For the text-containing cell, return its midpoint in [x, y] coordinate format. 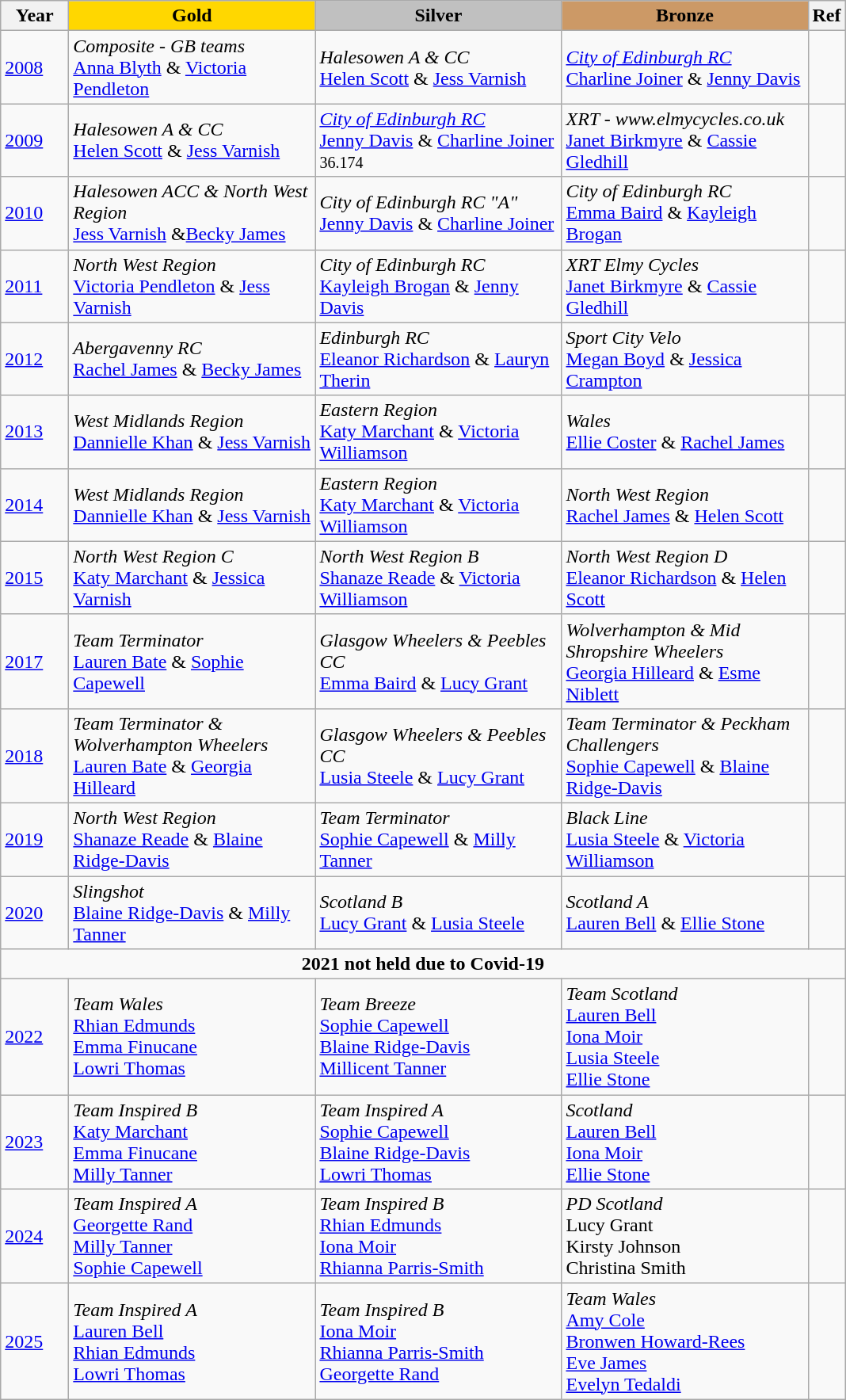
PD ScotlandLucy GrantKirsty JohnsonChristina Smith [684, 1236]
2014 [35, 505]
Team Inspired ASophie Capewell Blaine Ridge-Davis Lowri Thomas [439, 1143]
2008 [35, 67]
ScotlandLauren Bell Iona Moir Ellie Stone [684, 1143]
Edinburgh RCEleanor Richardson & Lauryn Therin [439, 359]
WalesEllie Coster & Rachel James [684, 432]
XRT - www.elmycycles.co.uk Janet Birkmyre & Cassie Gledhill [684, 140]
Glasgow Wheelers & Peebles CC Lusia Steele & Lucy Grant [439, 756]
North West Region CKaty Marchant & Jessica Varnish [192, 578]
2013 [35, 432]
Team BreezeSophie Capewell Blaine Ridge-Davis Millicent Tanner [439, 1037]
Team ScotlandLauren BellIona Moir Lusia Steele Ellie Stone [684, 1037]
Team TerminatorLauren Bate & Sophie Capewell [192, 661]
2017 [35, 661]
Team Terminator & Wolverhampton WheelersLauren Bate & Georgia Hilleard [192, 756]
Year [35, 16]
City of Edinburgh RCEmma Baird & Kayleigh Brogan [684, 213]
Team Inspired ALauren BellRhian EdmundsLowri Thomas [192, 1341]
North West RegionVictoria Pendleton & Jess Varnish [192, 286]
Team Inspired BRhian EdmundsIona MoirRhianna Parris-Smith [439, 1236]
North West Region DEleanor Richardson & Helen Scott [684, 578]
2009 [35, 140]
Composite - GB teamsAnna Blyth & Victoria Pendleton [192, 67]
Glasgow Wheelers & Peebles CC Emma Baird & Lucy Grant [439, 661]
2010 [35, 213]
North West Region BShanaze Reade & Victoria Williamson [439, 578]
XRT Elmy CyclesJanet Birkmyre & Cassie Gledhill [684, 286]
2018 [35, 756]
Team Inspired BIona MoirRhianna Parris-SmithGeorgette Rand [439, 1341]
2025 [35, 1341]
North West Region Rachel James & Helen Scott [684, 505]
Ref [827, 16]
Team WalesAmy ColeBronwen Howard-ReesEve JamesEvelyn Tedaldi [684, 1341]
2021 not held due to Covid-19 [423, 964]
Black Line Lusia Steele & Victoria Williamson [684, 839]
Team Inspired BKaty Marchant Emma Finucane Milly Tanner [192, 1143]
Wolverhampton & Mid Shropshire WheelersGeorgia Hilleard & Esme Niblett [684, 661]
2024 [35, 1236]
Abergavenny RCRachel James & Becky James [192, 359]
Slingshot Blaine Ridge-Davis & Milly Tanner [192, 913]
City of Edinburgh RCCharline Joiner & Jenny Davis [684, 67]
2012 [35, 359]
Halesowen ACC & North West Region Jess Varnish &Becky James [192, 213]
2022 [35, 1037]
2011 [35, 286]
Bronze [684, 16]
Team WalesRhian Edmunds Emma Finucane Lowri Thomas [192, 1037]
2020 [35, 913]
Scotland ALauren Bell & Ellie Stone [684, 913]
Sport City VeloMegan Boyd & Jessica Crampton [684, 359]
City of Edinburgh RC "A"Jenny Davis & Charline Joiner [439, 213]
City of Edinburgh RC Kayleigh Brogan & Jenny Davis [439, 286]
2015 [35, 578]
Team Inspired AGeorgette RandMilly TannerSophie Capewell [192, 1236]
North West Region Shanaze Reade & Blaine Ridge-Davis [192, 839]
City of Edinburgh RCJenny Davis & Charline Joiner 36.174 [439, 140]
2023 [35, 1143]
Silver [439, 16]
Team Terminator Sophie Capewell & Milly Tanner [439, 839]
Team Terminator & Peckham ChallengersSophie Capewell & Blaine Ridge-Davis [684, 756]
Gold [192, 16]
Scotland BLucy Grant & Lusia Steele [439, 913]
2019 [35, 839]
